Provide the [X, Y] coordinate of the cell's center where the given text is located.  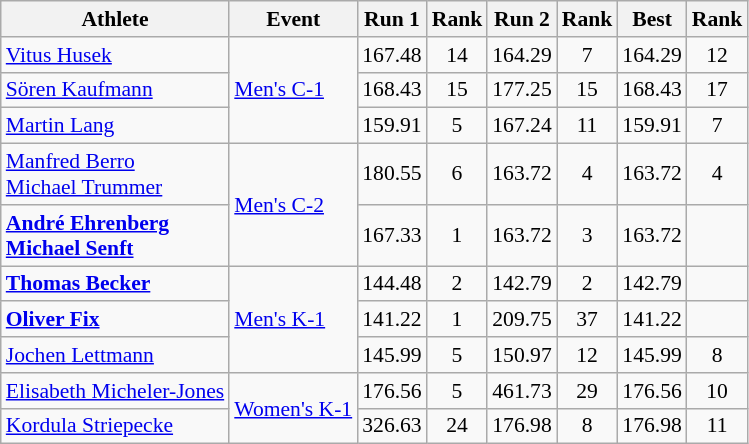
Men's C-2 [293, 205]
Elisabeth Micheler-Jones [115, 391]
Athlete [115, 19]
37 [588, 320]
14 [458, 55]
461.73 [522, 391]
Vitus Husek [115, 55]
167.24 [522, 126]
Best [652, 19]
209.75 [522, 320]
Kordula Striepecke [115, 426]
167.33 [392, 236]
Jochen Lettmann [115, 355]
3 [588, 236]
6 [458, 174]
Martin Lang [115, 126]
Run 1 [392, 19]
André EhrenbergMichael Senft [115, 236]
Event [293, 19]
10 [718, 391]
17 [718, 90]
Women's K-1 [293, 408]
29 [588, 391]
144.48 [392, 284]
Thomas Becker [115, 284]
150.97 [522, 355]
Manfred BerroMichael Trummer [115, 174]
Men's K-1 [293, 320]
Oliver Fix [115, 320]
Men's C-1 [293, 90]
Run 2 [522, 19]
Sören Kaufmann [115, 90]
24 [458, 426]
177.25 [522, 90]
167.48 [392, 55]
326.63 [392, 426]
180.55 [392, 174]
